Detect which cell encompasses the target text, then output its (X, Y) center coordinate. 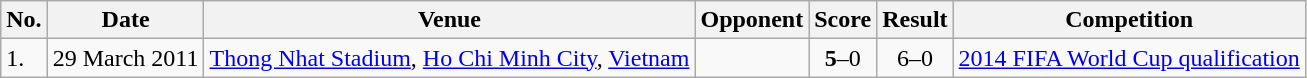
2014 FIFA World Cup qualification (1129, 58)
Date (126, 20)
1. (24, 58)
5–0 (843, 58)
Competition (1129, 20)
6–0 (915, 58)
Thong Nhat Stadium, Ho Chi Minh City, Vietnam (450, 58)
Opponent (752, 20)
Score (843, 20)
No. (24, 20)
Venue (450, 20)
29 March 2011 (126, 58)
Result (915, 20)
